Capture the cell that displays the provided text and extract its [X, Y] central coordinate. 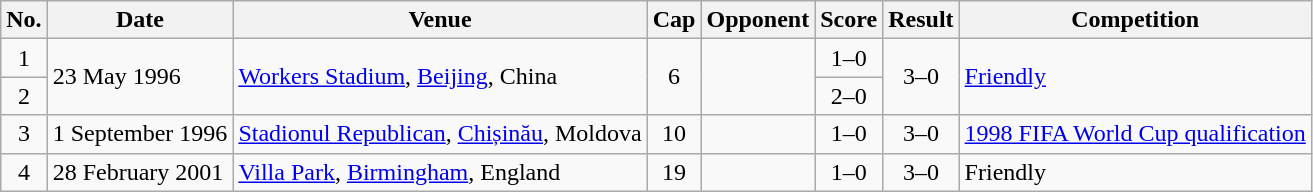
28 February 2001 [140, 172]
1 September 1996 [140, 134]
23 May 1996 [140, 77]
2–0 [849, 96]
10 [674, 134]
6 [674, 77]
Score [849, 20]
1998 FIFA World Cup qualification [1135, 134]
Cap [674, 20]
2 [24, 96]
Date [140, 20]
19 [674, 172]
Result [921, 20]
Villa Park, Birmingham, England [440, 172]
Opponent [758, 20]
No. [24, 20]
Venue [440, 20]
1 [24, 58]
Workers Stadium, Beijing, China [440, 77]
Competition [1135, 20]
4 [24, 172]
3 [24, 134]
Stadionul Republican, Chișinău, Moldova [440, 134]
